Determine the [X, Y] coordinate at the center of the cell enclosing the given text.  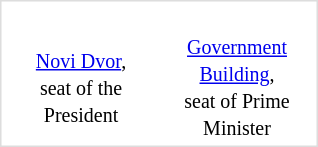
Government Building,seat of Prime Minister [236, 73]
Novi Dvor,seat of the President [80, 73]
